Capture the cell that displays the provided text and extract its [X, Y] central coordinate. 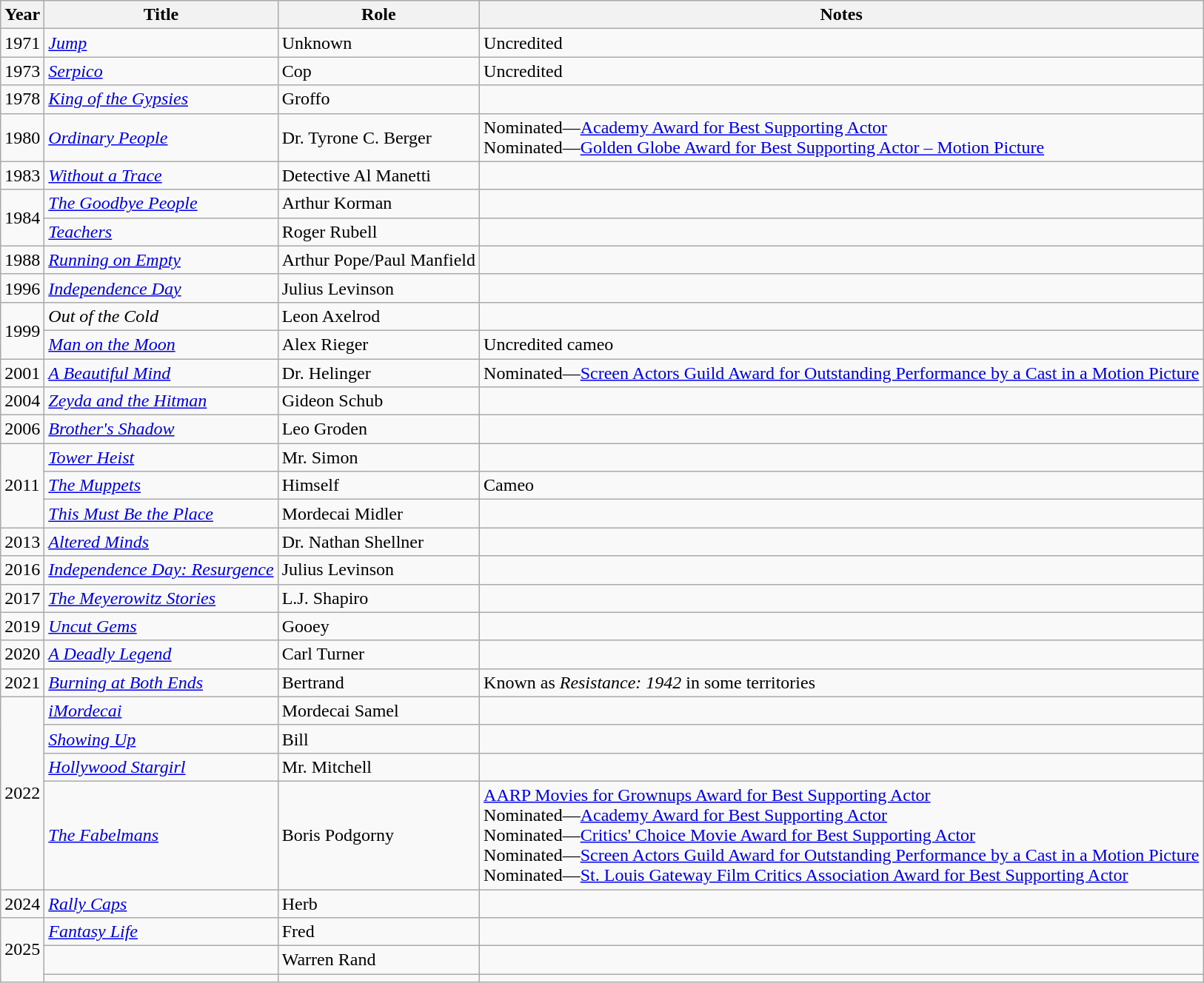
2025 [22, 950]
1984 [22, 218]
Role [378, 15]
Carl Turner [378, 654]
Detective Al Manetti [378, 175]
Nominated—Screen Actors Guild Award for Outstanding Performance by a Cast in a Motion Picture [841, 372]
Arthur Korman [378, 204]
Bertrand [378, 682]
2013 [22, 542]
The Fabelmans [161, 835]
Mordecai Samel [378, 711]
Himself [378, 486]
1983 [22, 175]
The Goodbye People [161, 204]
Showing Up [161, 739]
A Beautiful Mind [161, 372]
Warren Rand [378, 960]
Hollywood Stargirl [161, 767]
Roger Rubell [378, 232]
1973 [22, 71]
2017 [22, 598]
2024 [22, 904]
Man on the Moon [161, 344]
Leon Axelrod [378, 316]
Uncredited cameo [841, 344]
Tower Heist [161, 457]
Teachers [161, 232]
2022 [22, 793]
2001 [22, 372]
Altered Minds [161, 542]
1996 [22, 288]
Rally Caps [161, 904]
L.J. Shapiro [378, 598]
The Muppets [161, 486]
Gideon Schub [378, 401]
Boris Podgorny [378, 835]
iMordecai [161, 711]
1971 [22, 43]
Jump [161, 43]
Ordinary People [161, 138]
Zeyda and the Hitman [161, 401]
Dr. Nathan Shellner [378, 542]
2004 [22, 401]
Alex Rieger [378, 344]
2011 [22, 486]
Independence Day [161, 288]
1978 [22, 99]
Dr. Tyrone C. Berger [378, 138]
Burning at Both Ends [161, 682]
Running on Empty [161, 260]
King of the Gypsies [161, 99]
1980 [22, 138]
The Meyerowitz Stories [161, 598]
Serpico [161, 71]
Groffo [378, 99]
2020 [22, 654]
Mr. Mitchell [378, 767]
1999 [22, 330]
2016 [22, 570]
2021 [22, 682]
This Must Be the Place [161, 514]
2006 [22, 429]
Bill [378, 739]
Year [22, 15]
2019 [22, 626]
A Deadly Legend [161, 654]
Arthur Pope/Paul Manfield [378, 260]
Gooey [378, 626]
Notes [841, 15]
Leo Groden [378, 429]
Mordecai Midler [378, 514]
Fred [378, 932]
Cameo [841, 486]
Without a Trace [161, 175]
Known as Resistance: 1942 in some territories [841, 682]
Out of the Cold [161, 316]
Independence Day: Resurgence [161, 570]
Nominated—Academy Award for Best Supporting Actor Nominated—Golden Globe Award for Best Supporting Actor – Motion Picture [841, 138]
Cop [378, 71]
Dr. Helinger [378, 372]
Unknown [378, 43]
1988 [22, 260]
Mr. Simon [378, 457]
Herb [378, 904]
Brother's Shadow [161, 429]
Title [161, 15]
Fantasy Life [161, 932]
Uncut Gems [161, 626]
